Provide the (x, y) coordinate of the cell's center where the given text is located.  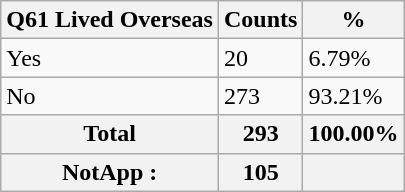
273 (260, 96)
Counts (260, 20)
100.00% (354, 134)
NotApp : (110, 172)
20 (260, 58)
6.79% (354, 58)
% (354, 20)
Q61 Lived Overseas (110, 20)
93.21% (354, 96)
Total (110, 134)
No (110, 96)
293 (260, 134)
105 (260, 172)
Yes (110, 58)
